Locate the cell with the specified text and output its [x, y] center coordinate. 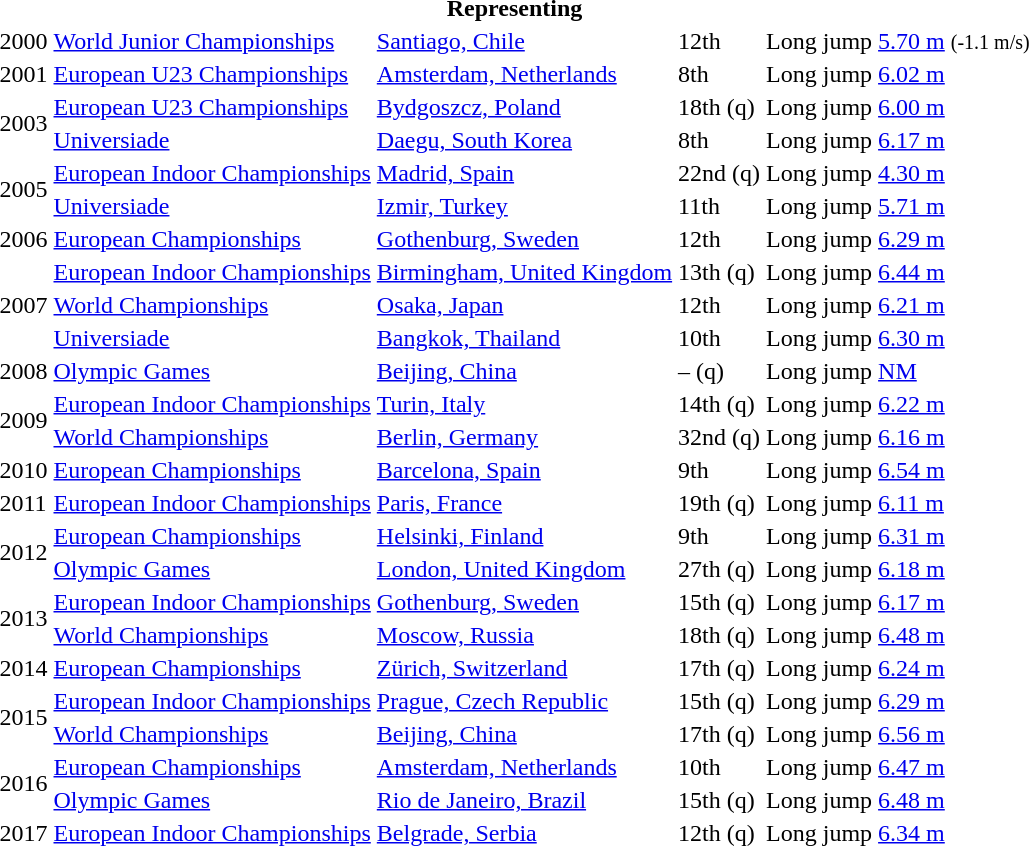
27th (q) [720, 569]
World Junior Championships [212, 41]
Daegu, South Korea [524, 140]
14th (q) [720, 404]
11th [720, 206]
Turin, Italy [524, 404]
Berlin, Germany [524, 437]
– (q) [720, 371]
32nd (q) [720, 437]
Osaka, Japan [524, 305]
Prague, Czech Republic [524, 701]
Bydgoszcz, Poland [524, 107]
Barcelona, Spain [524, 470]
London, United Kingdom [524, 569]
Helsinki, Finland [524, 536]
Rio de Janeiro, Brazil [524, 800]
19th (q) [720, 503]
Moscow, Russia [524, 635]
Santiago, Chile [524, 41]
Madrid, Spain [524, 173]
Zürich, Switzerland [524, 668]
Izmir, Turkey [524, 206]
Bangkok, Thailand [524, 338]
22nd (q) [720, 173]
13th (q) [720, 272]
Birmingham, United Kingdom [524, 272]
Paris, France [524, 503]
